Provide the [x, y] coordinate of the cell's center where the given text is located.  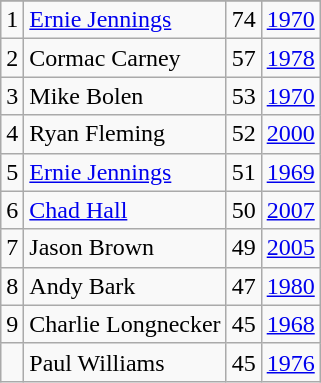
5 [12, 172]
8 [12, 286]
6 [12, 210]
1976 [290, 362]
2 [12, 58]
2000 [290, 134]
Paul Williams [125, 362]
Chad Hall [125, 210]
Cormac Carney [125, 58]
3 [12, 96]
Ryan Fleming [125, 134]
2005 [290, 248]
Charlie Longnecker [125, 324]
52 [244, 134]
51 [244, 172]
1 [12, 20]
57 [244, 58]
53 [244, 96]
74 [244, 20]
Mike Bolen [125, 96]
47 [244, 286]
9 [12, 324]
Andy Bark [125, 286]
1969 [290, 172]
4 [12, 134]
50 [244, 210]
7 [12, 248]
Jason Brown [125, 248]
1968 [290, 324]
1980 [290, 286]
2007 [290, 210]
1978 [290, 58]
49 [244, 248]
